Pinpoint the cell where the given text exists, returning its (X, Y) midpoint coordinate. 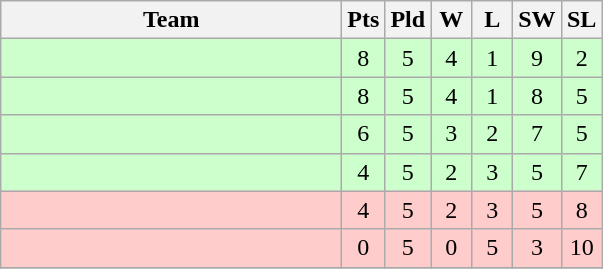
6 (364, 134)
W (452, 20)
Pts (364, 20)
Team (172, 20)
SW (537, 20)
10 (582, 248)
SL (582, 20)
Pld (408, 20)
L (492, 20)
9 (537, 58)
